Capture the cell that displays the provided text and extract its (x, y) central coordinate. 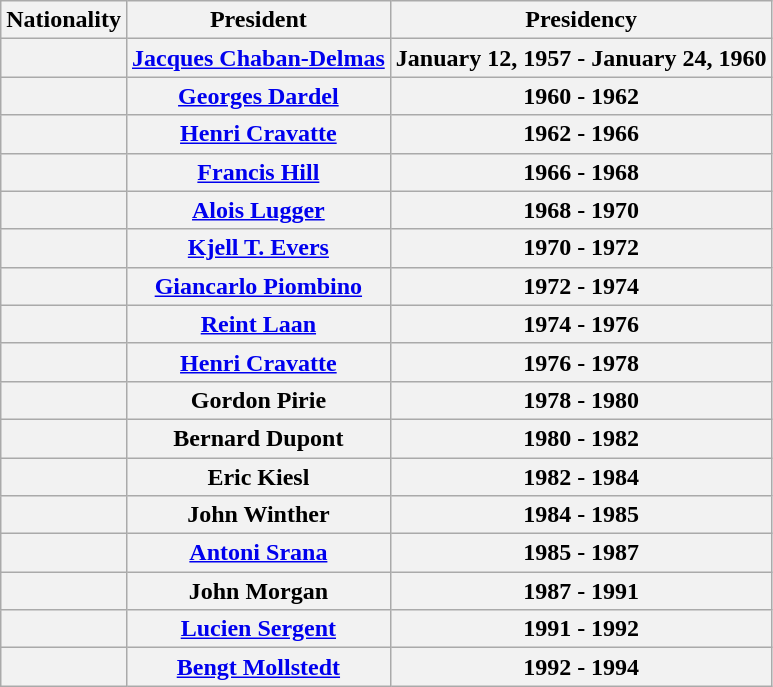
Bengt Mollstedt (258, 667)
Nationality (64, 20)
Presidency (581, 20)
1974 - 1976 (581, 324)
Eric Kiesl (258, 477)
Reint Laan (258, 324)
1992 - 1994 (581, 667)
1984 - 1985 (581, 515)
Giancarlo Piombino (258, 286)
Alois Lugger (258, 210)
John Winther (258, 515)
Georges Dardel (258, 96)
Bernard Dupont (258, 438)
1972 - 1974 (581, 286)
1982 - 1984 (581, 477)
President (258, 20)
1987 - 1991 (581, 591)
1960 - 1962 (581, 96)
Jacques Chaban-Delmas (258, 58)
Lucien Sergent (258, 629)
John Morgan (258, 591)
Gordon Pirie (258, 400)
1976 - 1978 (581, 362)
1966 - 1968 (581, 172)
Francis Hill (258, 172)
1978 - 1980 (581, 400)
1962 - 1966 (581, 134)
1968 - 1970 (581, 210)
1985 - 1987 (581, 553)
January 12, 1957 - January 24, 1960 (581, 58)
Kjell T. Evers (258, 248)
Antoni Srana (258, 553)
1980 - 1982 (581, 438)
1991 - 1992 (581, 629)
1970 - 1972 (581, 248)
